Return [x, y] of the center of cell containing provided text 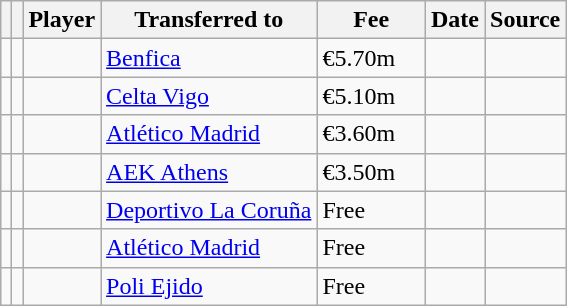
Fee [372, 20]
Date [454, 20]
Celta Vigo [209, 96]
Source [526, 20]
€5.70m [372, 58]
Transferred to [209, 20]
€3.50m [372, 172]
Poli Ejido [209, 286]
Player [62, 20]
AEK Athens [209, 172]
€3.60m [372, 134]
Deportivo La Coruña [209, 210]
Benfica [209, 58]
€5.10m [372, 96]
